Pinpoint the cell where the given text exists, returning its (x, y) midpoint coordinate. 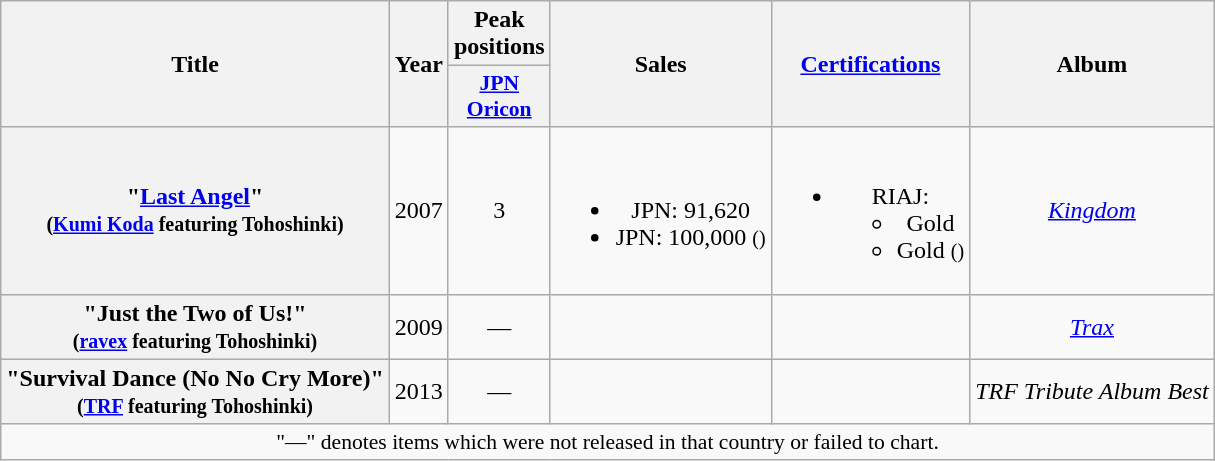
2007 (418, 210)
Album (1092, 64)
Trax (1092, 326)
"Just the Two of Us!"(ravex featuring Tohoshinki) (196, 326)
Peak positions (499, 34)
Kingdom (1092, 210)
Certifications (870, 64)
"Last Angel"(Kumi Koda featuring Tohoshinki) (196, 210)
JPN: 91,620JPN: 100,000 () (660, 210)
Title (196, 64)
"Survival Dance (No No Cry More)"(TRF featuring Tohoshinki) (196, 392)
RIAJ:Gold Gold () (870, 210)
Sales (660, 64)
TRF Tribute Album Best (1092, 392)
JPNOricon (499, 96)
3 (499, 210)
2009 (418, 326)
"—" denotes items which were not released in that country or failed to chart. (608, 442)
2013 (418, 392)
Year (418, 64)
